Locate the cell with the specified text and output its [X, Y] center coordinate. 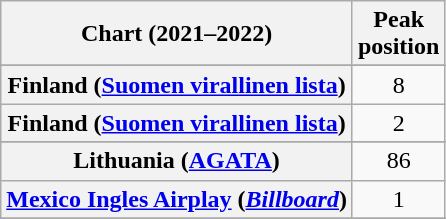
86 [398, 161]
2 [398, 123]
Chart (2021–2022) [177, 34]
Peakposition [398, 34]
Mexico Ingles Airplay (Billboard) [177, 199]
8 [398, 85]
Lithuania (AGATA) [177, 161]
1 [398, 199]
